Return the [X, Y] coordinate for the center point of the cell that contains the specified text.  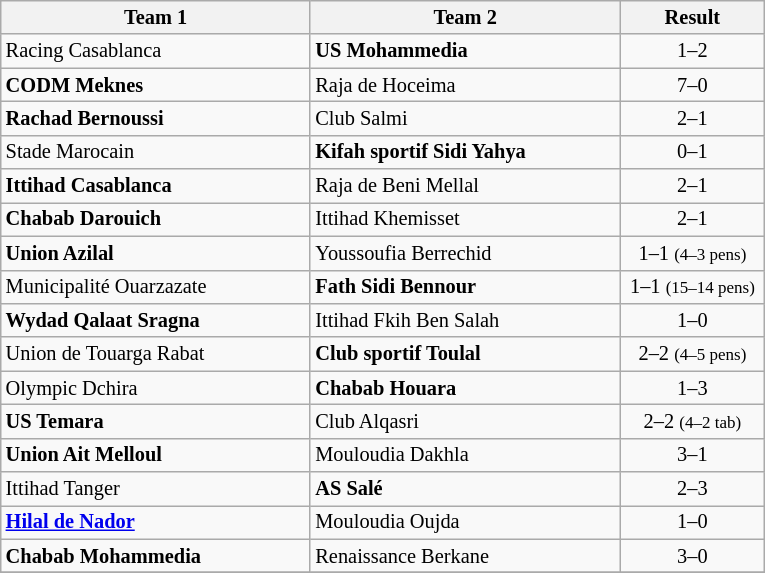
CODM Meknes [156, 85]
Renaissance Berkane [465, 556]
2–3 [692, 489]
Team 1 [156, 17]
Hilal de Nador [156, 522]
0–1 [692, 152]
Chabab Mohammedia [156, 556]
Olympic Dchira [156, 388]
3–0 [692, 556]
3–1 [692, 455]
Team 2 [465, 17]
Ittihad Khemisset [465, 219]
Youssoufia Berrechid [465, 253]
Union Azilal [156, 253]
2–2 (4–5 pens) [692, 354]
1–3 [692, 388]
Club Alqasri [465, 421]
2–2 (4–2 tab) [692, 421]
Wydad Qalaat Sragna [156, 320]
Club Salmi [465, 118]
Club sportif Toulal [465, 354]
Racing Casablanca [156, 51]
7–0 [692, 85]
Ittihad Casablanca [156, 186]
Mouloudia Oujda [465, 522]
Union de Touarga Rabat [156, 354]
Municipalité Ouarzazate [156, 287]
Result [692, 17]
Raja de Hoceima [465, 85]
Union Ait Melloul [156, 455]
1–1 (15–14 pens) [692, 287]
1–1 (4–3 pens) [692, 253]
Chabab Darouich [156, 219]
Rachad Bernoussi [156, 118]
Mouloudia Dakhla [465, 455]
AS Salé [465, 489]
Ittihad Fkih Ben Salah [465, 320]
Chabab Houara [465, 388]
Kifah sportif Sidi Yahya [465, 152]
Raja de Beni Mellal [465, 186]
Fath Sidi Bennour [465, 287]
Ittihad Tanger [156, 489]
Stade Marocain [156, 152]
US Mohammedia [465, 51]
US Temara [156, 421]
1–2 [692, 51]
